Scan for the cell matching the given text and deliver its (x, y) coordinate at center. 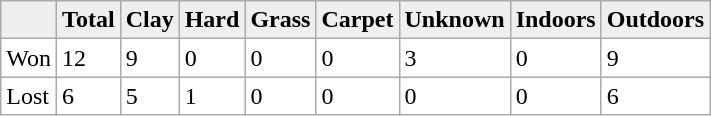
Clay (150, 20)
Hard (212, 20)
Outdoors (655, 20)
3 (454, 58)
1 (212, 96)
Total (89, 20)
Indoors (556, 20)
12 (89, 58)
Won (29, 58)
Carpet (358, 20)
Unknown (454, 20)
5 (150, 96)
Grass (280, 20)
Lost (29, 96)
